Return the [x, y] coordinate for the center point of the cell that contains the specified text.  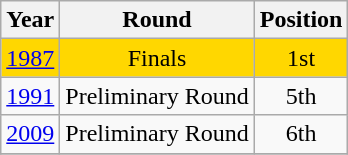
Finals [157, 58]
1991 [30, 96]
1987 [30, 58]
Position [301, 20]
6th [301, 134]
Round [157, 20]
5th [301, 96]
Year [30, 20]
1st [301, 58]
2009 [30, 134]
